Locate the cell with the specified text and output its (x, y) center coordinate. 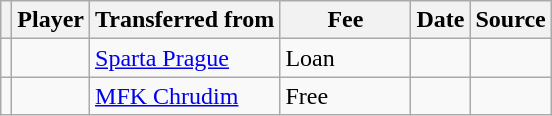
Fee (346, 20)
Sparta Prague (185, 58)
Transferred from (185, 20)
Free (346, 96)
MFK Chrudim (185, 96)
Player (51, 20)
Source (510, 20)
Date (440, 20)
Loan (346, 58)
